Return [x, y] of the center of cell containing provided text 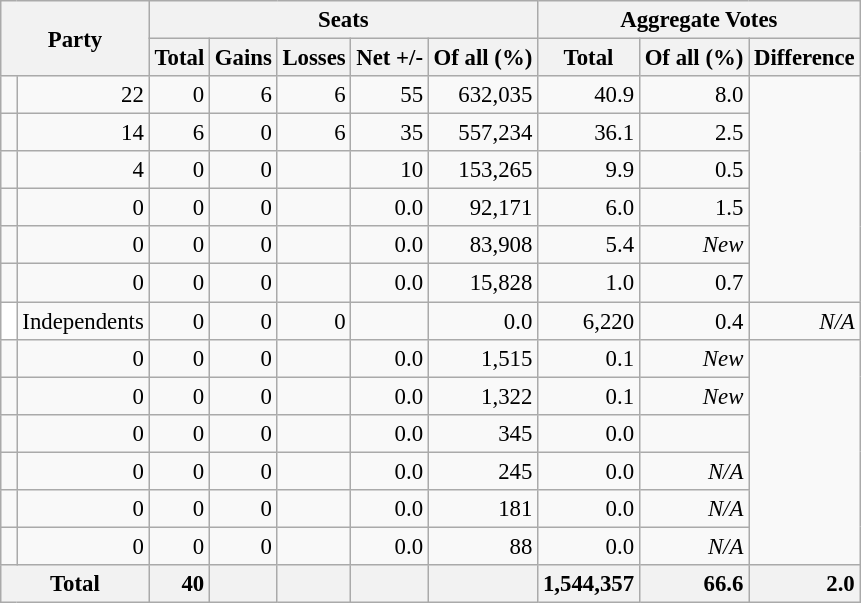
0.4 [694, 321]
Losses [314, 58]
10 [390, 170]
5.4 [589, 245]
2.5 [694, 133]
40 [179, 584]
345 [482, 433]
92,171 [482, 208]
1,322 [482, 396]
66.6 [694, 584]
15,828 [482, 283]
0.7 [694, 283]
Independents [83, 321]
1,515 [482, 358]
88 [482, 546]
Seats [344, 20]
632,035 [482, 95]
9.9 [589, 170]
Party [75, 38]
6.0 [589, 208]
Gains [244, 58]
557,234 [482, 133]
8.0 [694, 95]
14 [83, 133]
40.9 [589, 95]
1.5 [694, 208]
36.1 [589, 133]
35 [390, 133]
245 [482, 471]
181 [482, 509]
2.0 [804, 584]
4 [83, 170]
1,544,357 [589, 584]
Net +/- [390, 58]
83,908 [482, 245]
153,265 [482, 170]
6,220 [589, 321]
Aggregate Votes [699, 20]
55 [390, 95]
1.0 [589, 283]
Difference [804, 58]
22 [83, 95]
0.5 [694, 170]
